Identify which cell holds the provided text, then report its [X, Y] central coordinate. 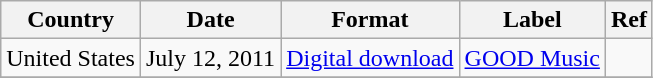
Label [532, 20]
Format [370, 20]
GOOD Music [532, 58]
Country [71, 20]
Digital download [370, 58]
Date [210, 20]
United States [71, 58]
July 12, 2011 [210, 58]
Ref [628, 20]
